Return the [X, Y] coordinate for the center point of the cell that contains the specified text.  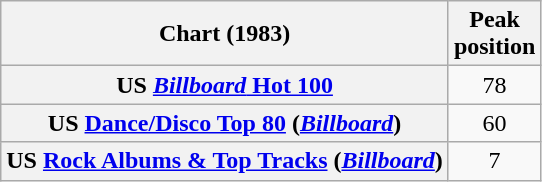
60 [494, 123]
US Billboard Hot 100 [225, 85]
7 [494, 161]
US Dance/Disco Top 80 (Billboard) [225, 123]
Peakposition [494, 34]
Chart (1983) [225, 34]
US Rock Albums & Top Tracks (Billboard) [225, 161]
78 [494, 85]
